Capture the cell that displays the provided text and extract its (x, y) central coordinate. 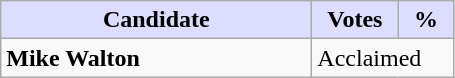
Votes (355, 20)
Acclaimed (383, 58)
% (426, 20)
Mike Walton (156, 58)
Candidate (156, 20)
